Provide the (x, y) coordinate of the cell's center where the given text is located.  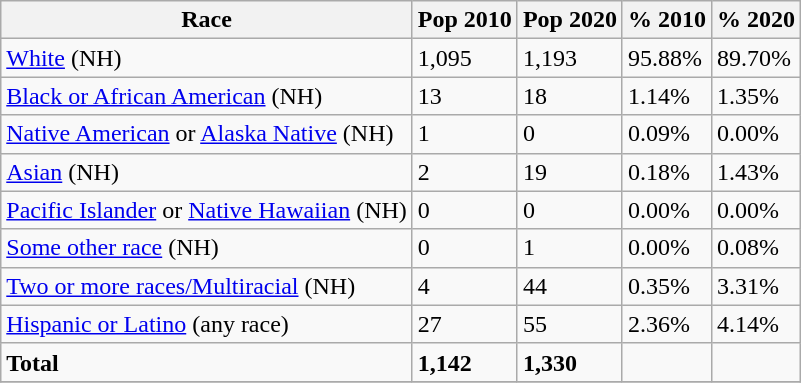
Two or more races/Multiracial (NH) (207, 286)
% 2020 (756, 20)
89.70% (756, 58)
2 (464, 172)
Pacific Islander or Native Hawaiian (NH) (207, 210)
1,193 (570, 58)
95.88% (666, 58)
Black or African American (NH) (207, 96)
44 (570, 286)
4.14% (756, 324)
1.35% (756, 96)
27 (464, 324)
13 (464, 96)
1,330 (570, 362)
Pop 2010 (464, 20)
White (NH) (207, 58)
0.35% (666, 286)
3.31% (756, 286)
1,142 (464, 362)
0.09% (666, 134)
18 (570, 96)
0.18% (666, 172)
% 2010 (666, 20)
1.43% (756, 172)
1,095 (464, 58)
2.36% (666, 324)
Some other race (NH) (207, 248)
Race (207, 20)
Hispanic or Latino (any race) (207, 324)
Asian (NH) (207, 172)
Native American or Alaska Native (NH) (207, 134)
19 (570, 172)
0.08% (756, 248)
Total (207, 362)
Pop 2020 (570, 20)
55 (570, 324)
4 (464, 286)
1.14% (666, 96)
